Determine the [X, Y] coordinate at the center of the cell enclosing the given text.  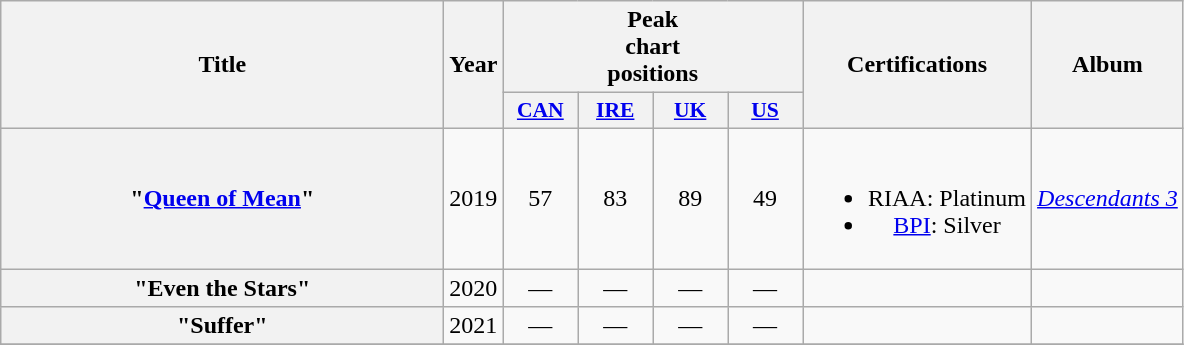
Descendants 3 [1108, 198]
Certifications [916, 65]
49 [766, 198]
"Queen of Mean" [222, 198]
Title [222, 65]
Year [474, 65]
Album [1108, 65]
2021 [474, 326]
57 [540, 198]
83 [616, 198]
89 [690, 198]
"Even the Stars" [222, 287]
UK [690, 111]
2020 [474, 287]
Peakchartpositions [653, 47]
IRE [616, 111]
"Suffer" [222, 326]
US [766, 111]
CAN [540, 111]
2019 [474, 198]
RIAA: PlatinumBPI: Silver [916, 198]
